Pinpoint the cell where the given text exists, returning its (x, y) midpoint coordinate. 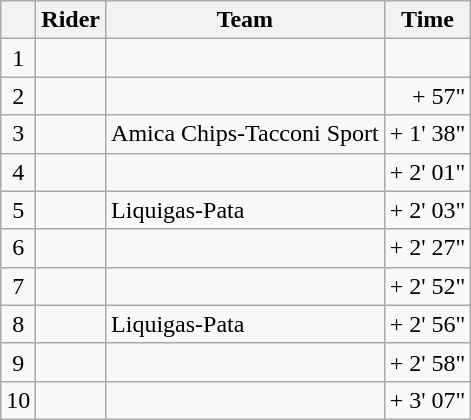
Rider (71, 20)
+ 3' 07" (428, 400)
10 (18, 400)
8 (18, 324)
4 (18, 172)
2 (18, 96)
+ 2' 01" (428, 172)
+ 2' 27" (428, 248)
5 (18, 210)
3 (18, 134)
Team (246, 20)
+ 2' 56" (428, 324)
+ 2' 03" (428, 210)
1 (18, 58)
+ 2' 58" (428, 362)
+ 2' 52" (428, 286)
9 (18, 362)
7 (18, 286)
+ 1' 38" (428, 134)
Time (428, 20)
6 (18, 248)
+ 57" (428, 96)
Amica Chips-Tacconi Sport (246, 134)
